Provide the [X, Y] coordinate of the cell's center where the given text is located.  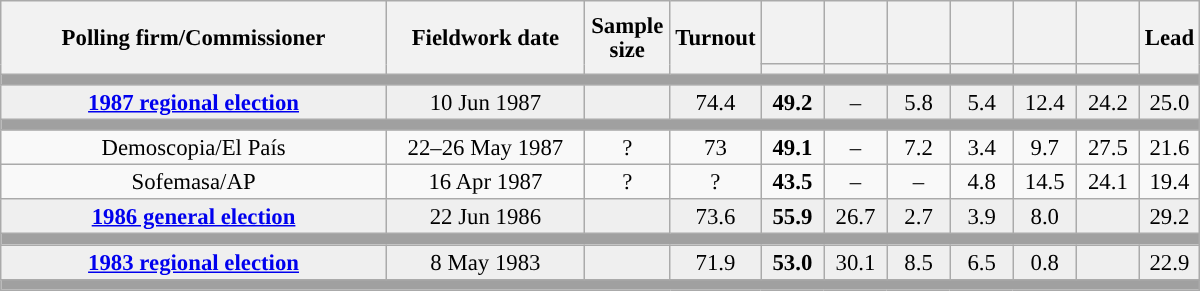
Lead [1169, 38]
24.2 [1108, 102]
49.2 [792, 102]
0.8 [1044, 262]
29.2 [1169, 218]
Turnout [716, 38]
14.5 [1044, 182]
8.0 [1044, 218]
8.5 [918, 262]
26.7 [856, 218]
27.5 [1108, 148]
12.4 [1044, 102]
74.4 [716, 102]
2.7 [918, 218]
Polling firm/Commissioner [194, 38]
22 Jun 1986 [485, 218]
71.9 [716, 262]
3.9 [982, 218]
55.9 [792, 218]
21.6 [1169, 148]
49.1 [792, 148]
5.8 [918, 102]
7.2 [918, 148]
8 May 1983 [485, 262]
6.5 [982, 262]
4.8 [982, 182]
Sample size [627, 38]
Fieldwork date [485, 38]
3.4 [982, 148]
43.5 [792, 182]
19.4 [1169, 182]
73.6 [716, 218]
30.1 [856, 262]
73 [716, 148]
5.4 [982, 102]
22–26 May 1987 [485, 148]
Sofemasa/AP [194, 182]
25.0 [1169, 102]
10 Jun 1987 [485, 102]
Demoscopia/El País [194, 148]
24.1 [1108, 182]
53.0 [792, 262]
22.9 [1169, 262]
16 Apr 1987 [485, 182]
1987 regional election [194, 102]
1986 general election [194, 218]
9.7 [1044, 148]
1983 regional election [194, 262]
